Scan for the cell matching the given text and deliver its (x, y) coordinate at center. 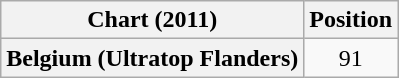
Chart (2011) (152, 20)
Position (351, 20)
91 (351, 58)
Belgium (Ultratop Flanders) (152, 58)
